Search for the cell housing the specified text and yield its (x, y) center coordinate. 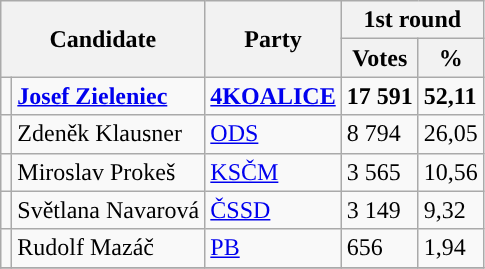
3 565 (380, 172)
10,56 (450, 172)
1st round (412, 20)
ODS (273, 134)
ČSSD (273, 210)
% (450, 58)
Votes (380, 58)
Rudolf Mazáč (108, 248)
1,94 (450, 248)
KSČM (273, 172)
Miroslav Prokeš (108, 172)
Světlana Navarová (108, 210)
52,11 (450, 96)
26,05 (450, 134)
9,32 (450, 210)
656 (380, 248)
Party (273, 39)
4KOALICE (273, 96)
Zdeněk Klausner (108, 134)
3 149 (380, 210)
8 794 (380, 134)
Josef Zieleniec (108, 96)
PB (273, 248)
Candidate (103, 39)
17 591 (380, 96)
